Scan for the cell matching the given text and deliver its (X, Y) coordinate at center. 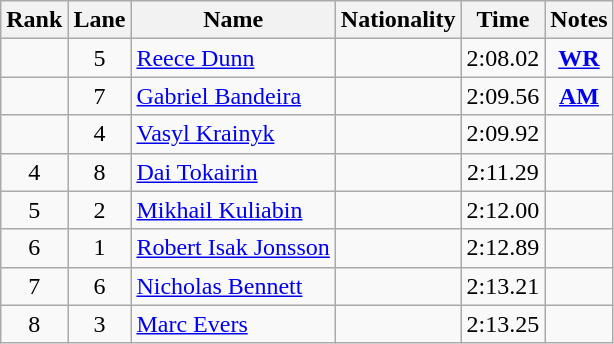
Vasyl Krainyk (233, 134)
Notes (579, 20)
2:09.56 (503, 96)
Gabriel Bandeira (233, 96)
Nationality (398, 20)
Dai Tokairin (233, 172)
3 (100, 324)
2:11.29 (503, 172)
WR (579, 58)
Reece Dunn (233, 58)
2:09.92 (503, 134)
Name (233, 20)
2:12.89 (503, 248)
2:13.21 (503, 286)
Rank (34, 20)
2 (100, 210)
Marc Evers (233, 324)
Robert Isak Jonsson (233, 248)
Nicholas Bennett (233, 286)
Time (503, 20)
AM (579, 96)
2:12.00 (503, 210)
2:08.02 (503, 58)
Mikhail Kuliabin (233, 210)
2:13.25 (503, 324)
1 (100, 248)
Lane (100, 20)
